Scan for the cell matching the given text and deliver its (x, y) coordinate at center. 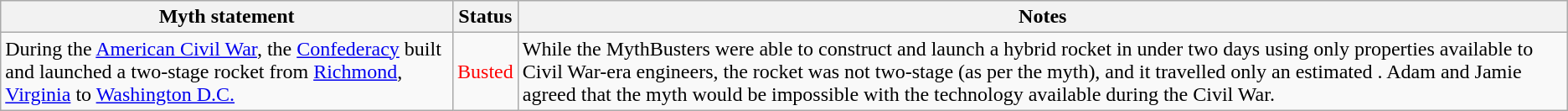
Busted (486, 71)
During the American Civil War, the Confederacy built and launched a two-stage rocket from Richmond, Virginia to Washington D.C. (227, 71)
Myth statement (227, 17)
Status (486, 17)
Notes (1042, 17)
